Find where the given text appears and provide that cell's center as [X, Y] coordinate. 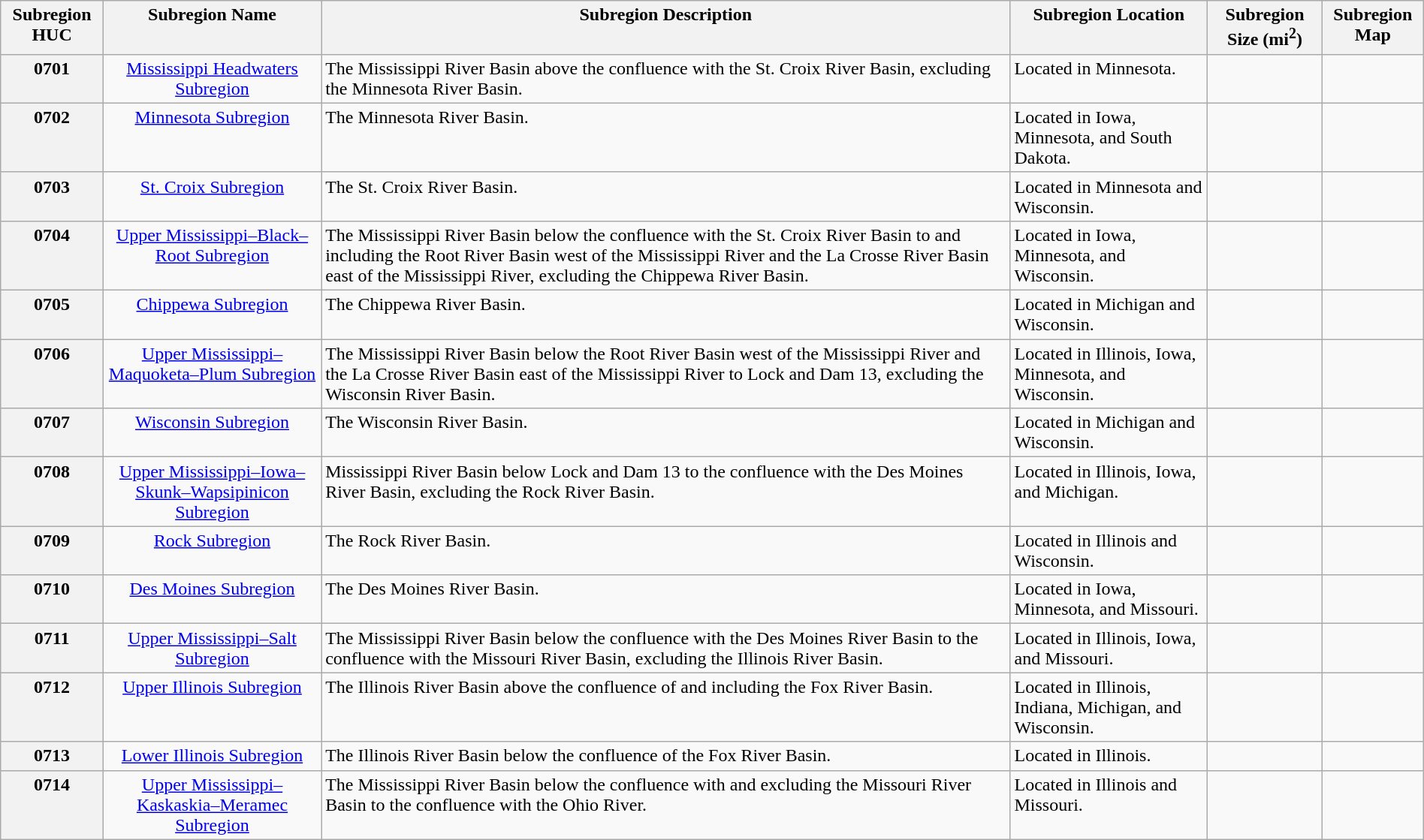
Wisconsin Subregion [212, 432]
Located in Minnesota and Wisconsin. [1109, 197]
Upper Illinois Subregion [212, 707]
Des Moines Subregion [212, 599]
Mississippi Headwaters Subregion [212, 78]
0707 [53, 432]
Chippewa Subregion [212, 315]
Rock Subregion [212, 551]
0706 [53, 374]
The Chippewa River Basin. [665, 315]
Upper Mississippi–Maquoketa–Plum Subregion [212, 374]
Located in Illinois, Iowa, Minnesota, and Wisconsin. [1109, 374]
Lower Illinois Subregion [212, 756]
Subregion Map [1373, 28]
Subregion HUC [53, 28]
Located in Iowa, Minnesota, and Missouri. [1109, 599]
Upper Mississippi–Iowa–Skunk–Wapsipinicon Subregion [212, 492]
The St. Croix River Basin. [665, 197]
Located in Minnesota. [1109, 78]
0705 [53, 315]
Subregion Location [1109, 28]
Upper Mississippi–Salt Subregion [212, 649]
The Illinois River Basin below the confluence of the Fox River Basin. [665, 756]
0710 [53, 599]
Located in Illinois, Iowa, and Missouri. [1109, 649]
0703 [53, 197]
Located in Illinois, Indiana, Michigan, and Wisconsin. [1109, 707]
The Illinois River Basin above the confluence of and including the Fox River Basin. [665, 707]
0708 [53, 492]
Located in Illinois, Iowa, and Michigan. [1109, 492]
Subregion Name [212, 28]
Located in Illinois and Wisconsin. [1109, 551]
The Rock River Basin. [665, 551]
0704 [53, 255]
0712 [53, 707]
The Mississippi River Basin above the confluence with the St. Croix River Basin, excluding the Minnesota River Basin. [665, 78]
Located in Illinois and Missouri. [1109, 805]
The Mississippi River Basin below the confluence with and excluding the Missouri River Basin to the confluence with the Ohio River. [665, 805]
0709 [53, 551]
Located in Iowa, Minnesota, and Wisconsin. [1109, 255]
The Minnesota River Basin. [665, 137]
0711 [53, 649]
0701 [53, 78]
Subregion Size (mi2) [1265, 28]
0702 [53, 137]
Located in Iowa, Minnesota, and South Dakota. [1109, 137]
Mississippi River Basin below Lock and Dam 13 to the confluence with the Des Moines River Basin, excluding the Rock River Basin. [665, 492]
Minnesota Subregion [212, 137]
Upper Mississippi–Black–Root Subregion [212, 255]
Upper Mississippi–Kaskaskia–Meramec Subregion [212, 805]
Subregion Description [665, 28]
The Des Moines River Basin. [665, 599]
The Wisconsin River Basin. [665, 432]
0713 [53, 756]
St. Croix Subregion [212, 197]
0714 [53, 805]
Located in Illinois. [1109, 756]
